Scan for the cell matching the given text and deliver its (x, y) coordinate at center. 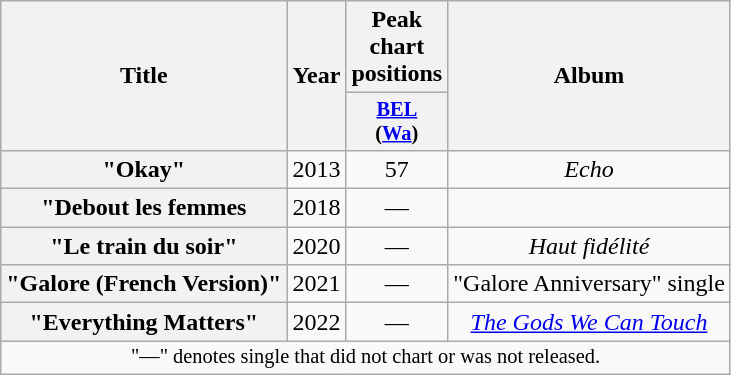
"—" denotes single that did not chart or was not released. (366, 358)
2020 (316, 246)
The Gods We Can Touch (590, 322)
"Okay" (144, 169)
Title (144, 76)
2018 (316, 208)
2021 (316, 284)
BEL(Wa) (397, 122)
Echo (590, 169)
Haut fidélité (590, 246)
"Debout les femmes (144, 208)
Year (316, 76)
"Galore (French Version)" (144, 284)
2013 (316, 169)
"Le train du soir" (144, 246)
Album (590, 76)
57 (397, 169)
2022 (316, 322)
"Galore Anniversary" single (590, 284)
Peak chart positions (397, 47)
"Everything Matters" (144, 322)
